Determine the [X, Y] coordinate at the center of the cell enclosing the given text.  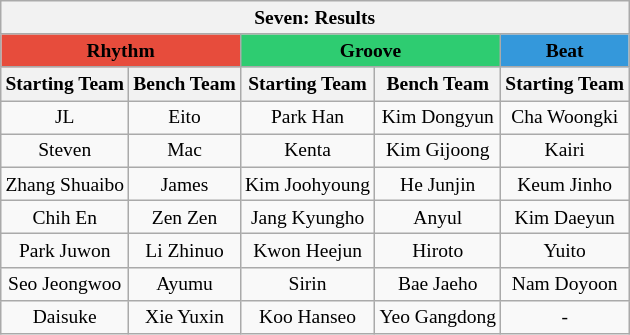
Chih En [65, 216]
Koo Hanseo [307, 316]
Kim Gijoong [438, 150]
- [565, 316]
Anyul [438, 216]
Hiroto [438, 250]
Rhythm [121, 50]
Yuito [565, 250]
Kenta [307, 150]
Seo Jeongwoo [65, 284]
Kairi [565, 150]
Li Zhinuo [185, 250]
Kim Joohyoung [307, 184]
He Junjin [438, 184]
Seven: Results [315, 18]
Yeo Gangdong [438, 316]
Bae Jaeho [438, 284]
Zen Zen [185, 216]
Cha Woongki [565, 118]
Steven [65, 150]
Park Han [307, 118]
Mac [185, 150]
Jang Kyungho [307, 216]
Sirin [307, 284]
Keum Jinho [565, 184]
Daisuke [65, 316]
Beat [565, 50]
Kim Dongyun [438, 118]
James [185, 184]
Kwon Heejun [307, 250]
Kim Daeyun [565, 216]
Eito [185, 118]
Park Juwon [65, 250]
Groove [370, 50]
Zhang Shuaibo [65, 184]
JL [65, 118]
Ayumu [185, 284]
Nam Doyoon [565, 284]
Xie Yuxin [185, 316]
